For the text-containing cell, return its midpoint in [X, Y] coordinate format. 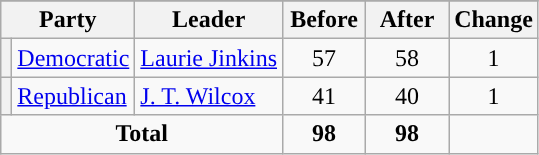
Before [324, 20]
Total [142, 134]
Leader [209, 20]
Change [494, 20]
Laurie Jinkins [209, 58]
57 [324, 58]
58 [408, 58]
After [408, 20]
Republican [74, 96]
Party [68, 20]
41 [324, 96]
40 [408, 96]
J. T. Wilcox [209, 96]
Democratic [74, 58]
